Search for the cell housing the specified text and yield its [x, y] center coordinate. 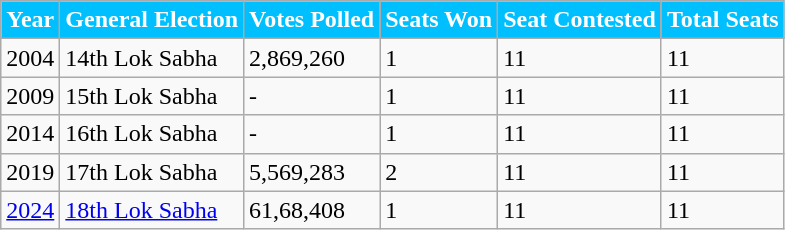
14th Lok Sabha [152, 58]
18th Lok Sabha [152, 210]
5,569,283 [312, 172]
Year [30, 20]
Seat Contested [580, 20]
2014 [30, 134]
Seats Won [439, 20]
2 [439, 172]
2,869,260 [312, 58]
Votes Polled [312, 20]
2024 [30, 210]
16th Lok Sabha [152, 134]
17th Lok Sabha [152, 172]
2019 [30, 172]
2004 [30, 58]
15th Lok Sabha [152, 96]
Total Seats [722, 20]
61,68,408 [312, 210]
2009 [30, 96]
General Election [152, 20]
